Locate the cell with the specified text and output its [X, Y] center coordinate. 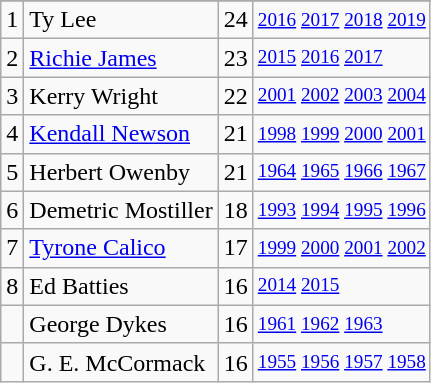
1961 1962 1963 [342, 324]
1 [12, 20]
17 [236, 248]
2 [12, 58]
24 [236, 20]
1993 1994 1995 1996 [342, 210]
1998 1999 2000 2001 [342, 134]
23 [236, 58]
2014 2015 [342, 286]
G. E. McCormack [121, 362]
4 [12, 134]
1964 1965 1966 1967 [342, 172]
1955 1956 1957 1958 [342, 362]
3 [12, 96]
Tyrone Calico [121, 248]
Kerry Wright [121, 96]
7 [12, 248]
5 [12, 172]
8 [12, 286]
2001 2002 2003 2004 [342, 96]
George Dykes [121, 324]
2016 2017 2018 2019 [342, 20]
18 [236, 210]
Richie James [121, 58]
Ed Batties [121, 286]
2015 2016 2017 [342, 58]
1999 2000 2001 2002 [342, 248]
6 [12, 210]
Demetric Mostiller [121, 210]
Herbert Owenby [121, 172]
Kendall Newson [121, 134]
Ty Lee [121, 20]
22 [236, 96]
